Return the (X, Y) coordinate for the center point of the cell that contains the specified text.  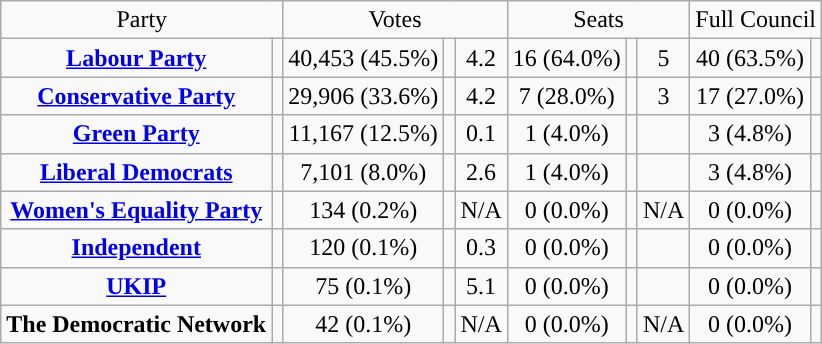
40,453 (45.5%) (364, 58)
16 (64.0%) (566, 58)
40 (63.5%) (750, 58)
0.3 (481, 248)
0.1 (481, 134)
7,101 (8.0%) (364, 172)
Full Council (756, 20)
42 (0.1%) (364, 324)
Women's Equality Party (136, 210)
The Democratic Network (136, 324)
Green Party (136, 134)
29,906 (33.6%) (364, 96)
11,167 (12.5%) (364, 134)
Conservative Party (136, 96)
3 (663, 96)
120 (0.1%) (364, 248)
Labour Party (136, 58)
Votes (396, 20)
Party (142, 20)
5.1 (481, 286)
5 (663, 58)
75 (0.1%) (364, 286)
2.6 (481, 172)
17 (27.0%) (750, 96)
UKIP (136, 286)
Seats (598, 20)
7 (28.0%) (566, 96)
Independent (136, 248)
Liberal Democrats (136, 172)
134 (0.2%) (364, 210)
